Search for the cell housing the specified text and yield its (x, y) center coordinate. 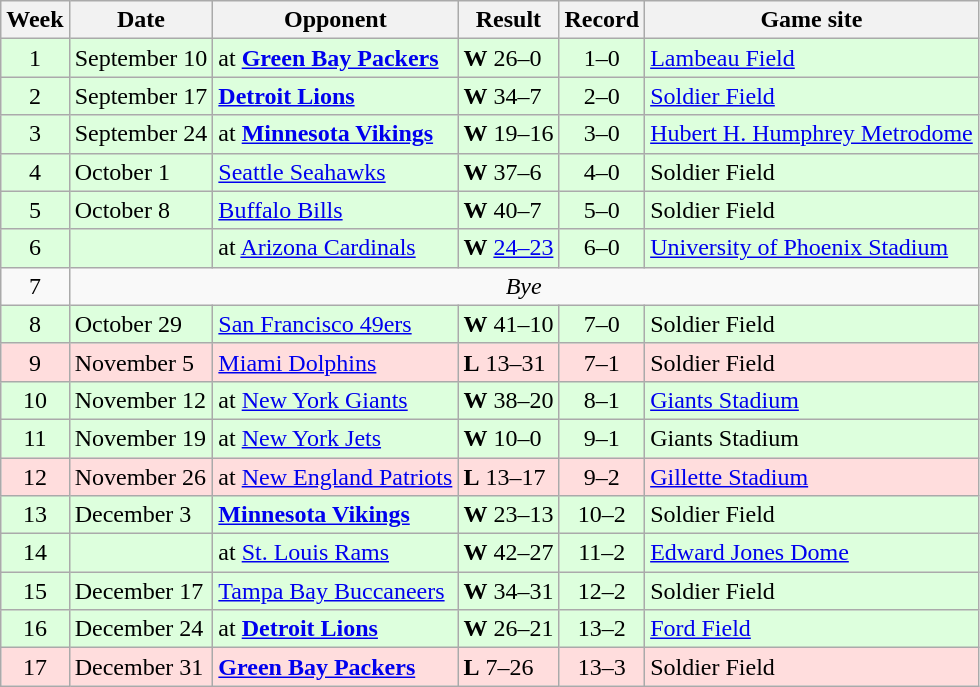
Opponent (336, 20)
Game site (812, 20)
13–3 (602, 667)
November 5 (141, 362)
W 34–31 (508, 591)
at Detroit Lions (336, 629)
9 (35, 362)
December 17 (141, 591)
at St. Louis Rams (336, 553)
16 (35, 629)
2 (35, 96)
December 31 (141, 667)
W 42–27 (508, 553)
L 7–26 (508, 667)
Buffalo Bills (336, 210)
at Green Bay Packers (336, 58)
Lambeau Field (812, 58)
Record (602, 20)
W 40–7 (508, 210)
October 8 (141, 210)
W 38–20 (508, 400)
12–2 (602, 591)
Hubert H. Humphrey Metrodome (812, 134)
13 (35, 515)
at New York Jets (336, 438)
L 13–17 (508, 477)
Green Bay Packers (336, 667)
L 13–31 (508, 362)
7–0 (602, 324)
W 26–0 (508, 58)
Seattle Seahawks (336, 172)
at Minnesota Vikings (336, 134)
Tampa Bay Buccaneers (336, 591)
9–2 (602, 477)
November 12 (141, 400)
W 26–21 (508, 629)
W 24–23 (508, 248)
11 (35, 438)
5–0 (602, 210)
at New York Giants (336, 400)
Ford Field (812, 629)
3 (35, 134)
14 (35, 553)
9–1 (602, 438)
1–0 (602, 58)
W 37–6 (508, 172)
7 (35, 286)
8 (35, 324)
W 10–0 (508, 438)
Week (35, 20)
Result (508, 20)
13–2 (602, 629)
W 19–16 (508, 134)
11–2 (602, 553)
September 17 (141, 96)
at New England Patriots (336, 477)
September 24 (141, 134)
October 1 (141, 172)
at Arizona Cardinals (336, 248)
September 10 (141, 58)
University of Phoenix Stadium (812, 248)
6 (35, 248)
5 (35, 210)
W 23–13 (508, 515)
6–0 (602, 248)
October 29 (141, 324)
Gillette Stadium (812, 477)
8–1 (602, 400)
December 3 (141, 515)
2–0 (602, 96)
November 26 (141, 477)
Bye (524, 286)
Date (141, 20)
12 (35, 477)
15 (35, 591)
Edward Jones Dome (812, 553)
San Francisco 49ers (336, 324)
W 34–7 (508, 96)
November 19 (141, 438)
Minnesota Vikings (336, 515)
7–1 (602, 362)
17 (35, 667)
10 (35, 400)
December 24 (141, 629)
W 41–10 (508, 324)
Detroit Lions (336, 96)
1 (35, 58)
Miami Dolphins (336, 362)
4–0 (602, 172)
3–0 (602, 134)
10–2 (602, 515)
4 (35, 172)
